For the text-containing cell, return its midpoint in (x, y) coordinate format. 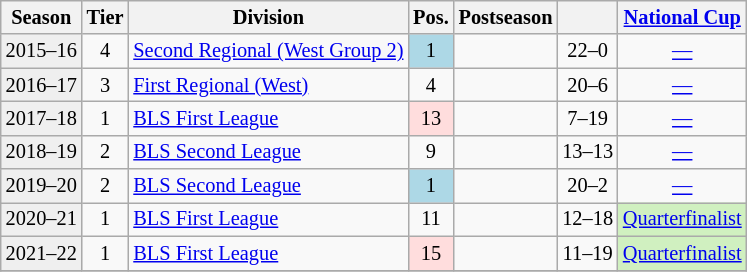
Tier (106, 17)
3 (106, 85)
20–6 (588, 85)
13–13 (588, 152)
National Cup (682, 17)
2016–17 (42, 85)
Season (42, 17)
9 (430, 152)
11–19 (588, 253)
7–19 (588, 118)
15 (430, 253)
2020–21 (42, 219)
12–18 (588, 219)
First Regional (West) (268, 85)
11 (430, 219)
Pos. (430, 17)
Division (268, 17)
2015–16 (42, 51)
22–0 (588, 51)
2021–22 (42, 253)
20–2 (588, 186)
2019–20 (42, 186)
Second Regional (West Group 2) (268, 51)
13 (430, 118)
2017–18 (42, 118)
Postseason (506, 17)
2018–19 (42, 152)
